Detect which cell encompasses the target text, then output its [x, y] center coordinate. 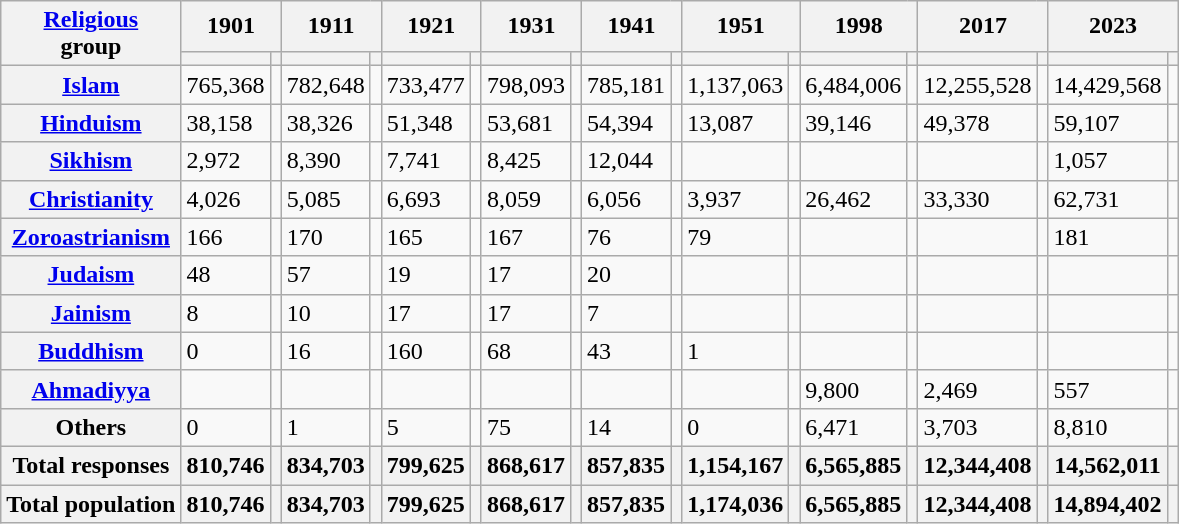
2023 [1113, 26]
62,731 [1108, 199]
782,648 [326, 85]
1,137,063 [736, 85]
798,093 [526, 85]
Total responses [91, 465]
53,681 [526, 123]
6,056 [626, 199]
166 [226, 237]
59,107 [1108, 123]
5,085 [326, 199]
51,348 [426, 123]
Islam [91, 85]
165 [426, 237]
3,703 [978, 427]
14 [626, 427]
38,326 [326, 123]
38,158 [226, 123]
8,425 [526, 161]
1,154,167 [736, 465]
49,378 [978, 123]
Hinduism [91, 123]
4,026 [226, 199]
557 [1108, 389]
76 [626, 237]
167 [526, 237]
7 [626, 313]
Zoroastrianism [91, 237]
2,469 [978, 389]
8,059 [526, 199]
785,181 [626, 85]
14,429,568 [1108, 85]
9,800 [854, 389]
26,462 [854, 199]
19 [426, 275]
33,330 [978, 199]
Christianity [91, 199]
12,255,528 [978, 85]
1911 [331, 26]
1941 [632, 26]
Sikhism [91, 161]
8,390 [326, 161]
170 [326, 237]
14,562,011 [1108, 465]
79 [736, 237]
181 [1108, 237]
2,972 [226, 161]
Ahmadiyya [91, 389]
16 [326, 351]
6,693 [426, 199]
Jainism [91, 313]
Judaism [91, 275]
1951 [741, 26]
43 [626, 351]
160 [426, 351]
20 [626, 275]
57 [326, 275]
39,146 [854, 123]
54,394 [626, 123]
13,087 [736, 123]
Buddhism [91, 351]
5 [426, 427]
765,368 [226, 85]
733,477 [426, 85]
Total population [91, 503]
1,057 [1108, 161]
7,741 [426, 161]
2017 [983, 26]
1901 [231, 26]
3,937 [736, 199]
75 [526, 427]
8,810 [1108, 427]
6,484,006 [854, 85]
8 [226, 313]
6,471 [854, 427]
Others [91, 427]
12,044 [626, 161]
1931 [531, 26]
68 [526, 351]
1998 [859, 26]
14,894,402 [1108, 503]
48 [226, 275]
1,174,036 [736, 503]
1921 [431, 26]
10 [326, 313]
Religiousgroup [91, 34]
